Capture the cell that displays the provided text and extract its (x, y) central coordinate. 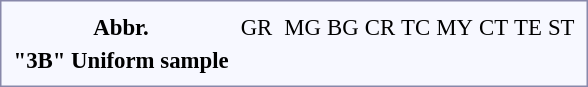
ST (561, 27)
TE (528, 27)
"3B" Uniform sample (121, 60)
CR (380, 27)
CT (493, 27)
Abbr. (121, 27)
TC (416, 27)
MY (455, 27)
BG (344, 27)
GR (256, 27)
MG (303, 27)
